Identify which cell holds the provided text, then report its (x, y) central coordinate. 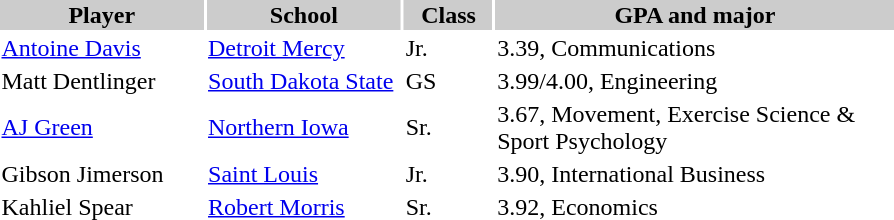
3.39, Communications (695, 48)
AJ Green (102, 128)
Sr. (448, 128)
3.90, International Business (695, 174)
Northern Iowa (304, 128)
Antoine Davis (102, 48)
GPA and major (695, 15)
Player (102, 15)
3.99/4.00, Engineering (695, 81)
Class (448, 15)
GS (448, 81)
Gibson Jimerson (102, 174)
Matt Dentlinger (102, 81)
School (304, 15)
South Dakota State (304, 81)
Detroit Mercy (304, 48)
3.67, Movement, Exercise Science & Sport Psychology (695, 128)
Saint Louis (304, 174)
